For the text-containing cell, return its midpoint in [x, y] coordinate format. 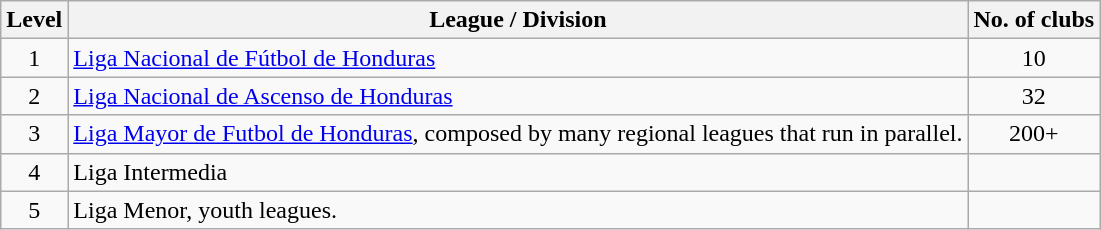
2 [34, 96]
Liga Menor, youth leagues. [518, 210]
5 [34, 210]
Liga Mayor de Futbol de Honduras, composed by many regional leagues that run in parallel. [518, 134]
No. of clubs [1034, 20]
200+ [1034, 134]
4 [34, 172]
Level [34, 20]
League / Division [518, 20]
10 [1034, 58]
3 [34, 134]
Liga Intermedia [518, 172]
Liga Nacional de Fútbol de Honduras [518, 58]
32 [1034, 96]
1 [34, 58]
Liga Nacional de Ascenso de Honduras [518, 96]
